From the cell containing the given text, extract its center point as (x, y) coordinate. 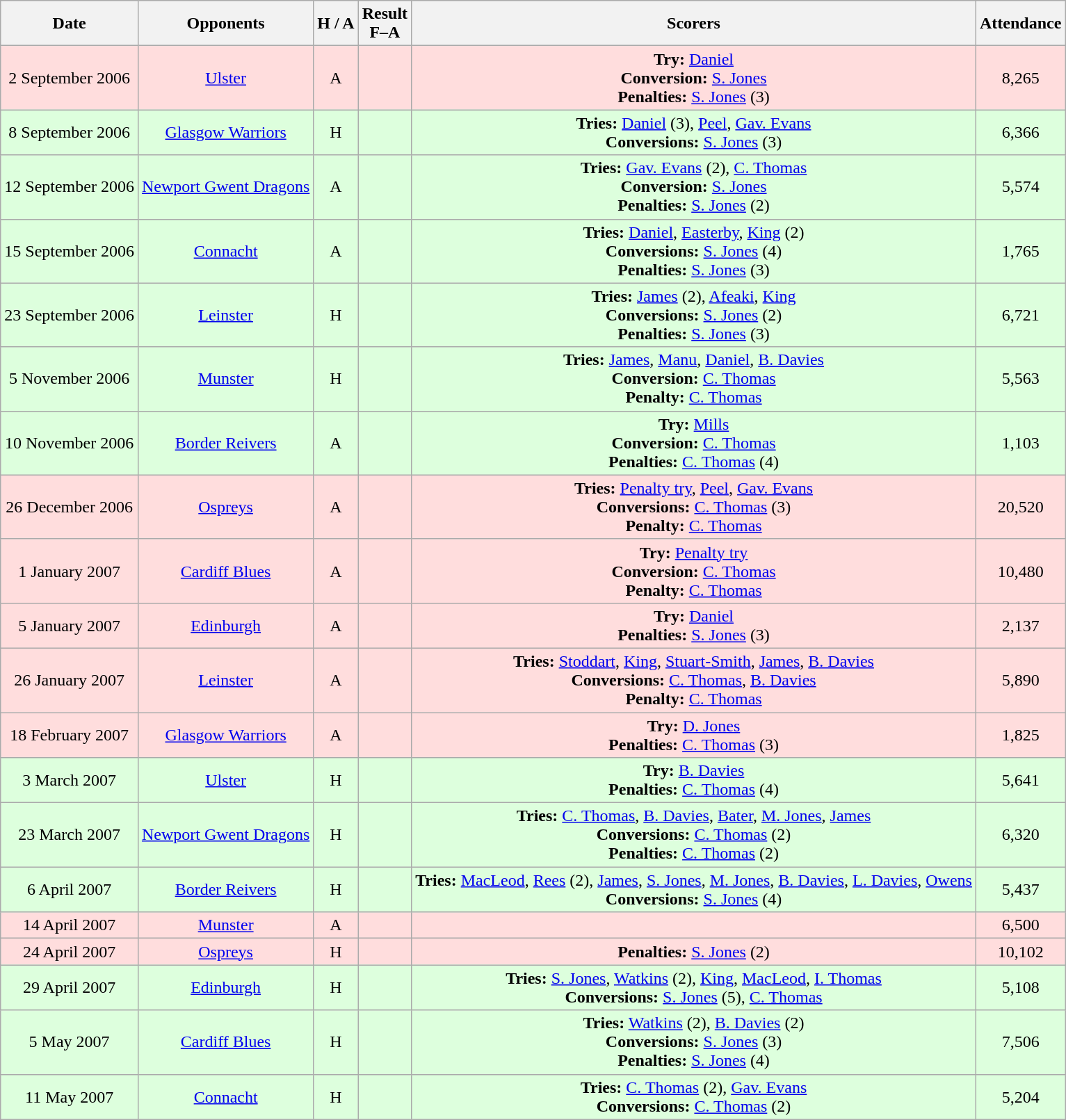
Date (70, 24)
12 September 2006 (70, 187)
1,765 (1020, 251)
6,320 (1020, 835)
Tries: Daniel (3), Peel, Gav. EvansConversions: S. Jones (3) (694, 132)
1 January 2007 (70, 571)
23 March 2007 (70, 835)
Tries: C. Thomas, B. Davies, Bater, M. Jones, JamesConversions: C. Thomas (2)Penalties: C. Thomas (2) (694, 835)
Try: B. DaviesPenalties: C. Thomas (4) (694, 780)
Tries: James, Manu, Daniel, B. DaviesConversion: C. ThomasPenalty: C. Thomas (694, 379)
29 April 2007 (70, 987)
20,520 (1020, 507)
5 May 2007 (70, 1042)
5,641 (1020, 780)
10,102 (1020, 952)
5,563 (1020, 379)
7,506 (1020, 1042)
Tries: MacLeod, Rees (2), James, S. Jones, M. Jones, B. Davies, L. Davies, OwensConversions: S. Jones (4) (694, 890)
5 January 2007 (70, 626)
1,103 (1020, 443)
Tries: C. Thomas (2), Gav. EvansConversions: C. Thomas (2) (694, 1097)
Opponents (225, 24)
8,265 (1020, 78)
11 May 2007 (70, 1097)
8 September 2006 (70, 132)
Attendance (1020, 24)
3 March 2007 (70, 780)
H / A (336, 24)
Tries: Stoddart, King, Stuart-Smith, James, B. DaviesConversions: C. Thomas, B. DaviesPenalty: C. Thomas (694, 680)
5,890 (1020, 680)
ResultF–A (385, 24)
14 April 2007 (70, 925)
Scorers (694, 24)
Tries: Daniel, Easterby, King (2)Conversions: S. Jones (4)Penalties: S. Jones (3) (694, 251)
5,204 (1020, 1097)
15 September 2006 (70, 251)
2 September 2006 (70, 78)
6,366 (1020, 132)
Try: DanielPenalties: S. Jones (3) (694, 626)
Tries: S. Jones, Watkins (2), King, MacLeod, I. ThomasConversions: S. Jones (5), C. Thomas (694, 987)
1,825 (1020, 734)
23 September 2006 (70, 315)
Tries: Penalty try, Peel, Gav. EvansConversions: C. Thomas (3)Penalty: C. Thomas (694, 507)
24 April 2007 (70, 952)
6,500 (1020, 925)
Try: MillsConversion: C. ThomasPenalties: C. Thomas (4) (694, 443)
Tries: James (2), Afeaki, KingConversions: S. Jones (2)Penalties: S. Jones (3) (694, 315)
26 January 2007 (70, 680)
Try: DanielConversion: S. JonesPenalties: S. Jones (3) (694, 78)
Tries: Watkins (2), B. Davies (2)Conversions: S. Jones (3)Penalties: S. Jones (4) (694, 1042)
Try: D. JonesPenalties: C. Thomas (3) (694, 734)
5,437 (1020, 890)
5,108 (1020, 987)
26 December 2006 (70, 507)
10,480 (1020, 571)
2,137 (1020, 626)
18 February 2007 (70, 734)
5,574 (1020, 187)
Try: Penalty tryConversion: C. ThomasPenalty: C. Thomas (694, 571)
Tries: Gav. Evans (2), C. ThomasConversion: S. JonesPenalties: S. Jones (2) (694, 187)
6 April 2007 (70, 890)
Penalties: S. Jones (2) (694, 952)
10 November 2006 (70, 443)
5 November 2006 (70, 379)
6,721 (1020, 315)
